Return (x, y) of the center of cell containing provided text 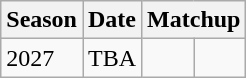
TBA (112, 58)
Date (112, 20)
2027 (42, 58)
Matchup (194, 20)
Season (42, 20)
